Scan for the cell matching the given text and deliver its [x, y] coordinate at center. 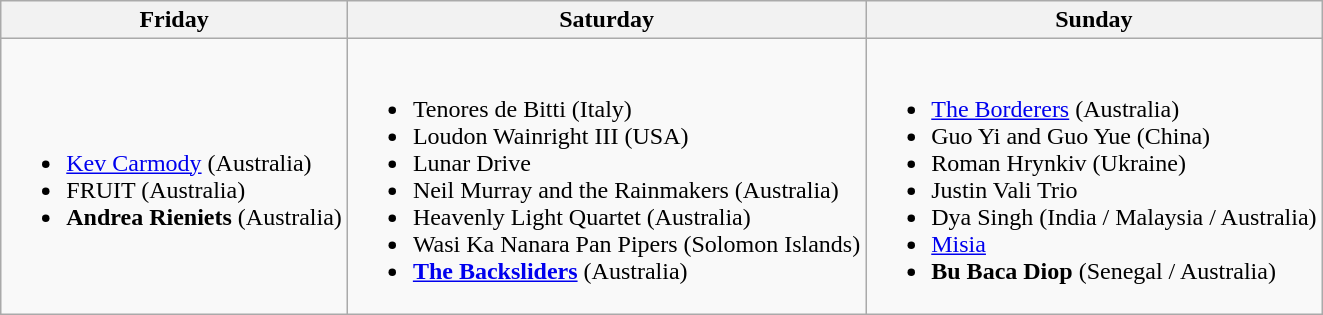
Kev Carmody (Australia)FRUIT (Australia)Andrea Rieniets (Australia) [174, 176]
Friday [174, 20]
Sunday [1094, 20]
Saturday [606, 20]
